Pinpoint the cell where the given text exists, returning its [x, y] midpoint coordinate. 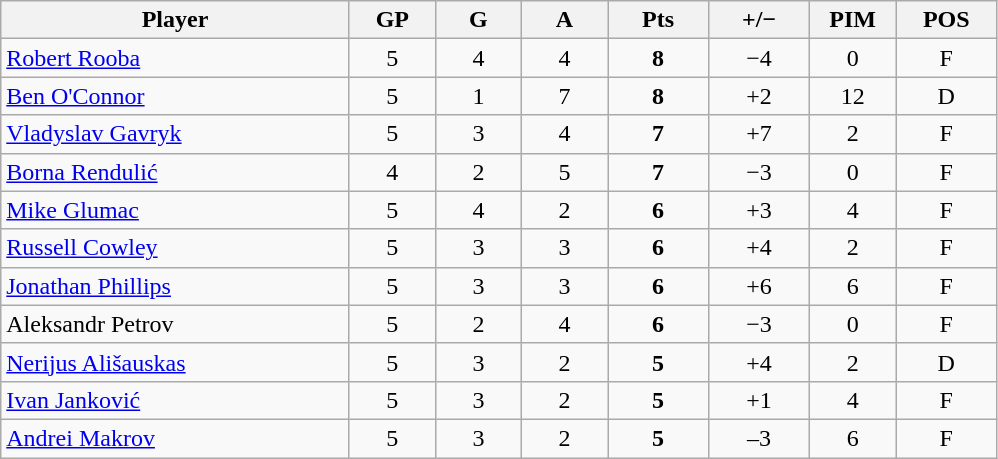
PIM [853, 20]
Ivan Janković [176, 400]
Aleksandr Petrov [176, 324]
Russell Cowley [176, 248]
G [478, 20]
−4 [760, 58]
Jonathan Phillips [176, 286]
POS [946, 20]
+/− [760, 20]
Vladyslav Gavryk [176, 134]
+2 [760, 96]
Andrei Makrov [176, 438]
+7 [760, 134]
+6 [760, 286]
A [564, 20]
+1 [760, 400]
12 [853, 96]
Borna Rendulić [176, 172]
Player [176, 20]
GP [392, 20]
1 [478, 96]
–3 [760, 438]
+3 [760, 210]
Ben O'Connor [176, 96]
Robert Rooba [176, 58]
Nerijus Ališauskas [176, 362]
Pts [658, 20]
Mike Glumac [176, 210]
